Detect which cell encompasses the target text, then output its [x, y] center coordinate. 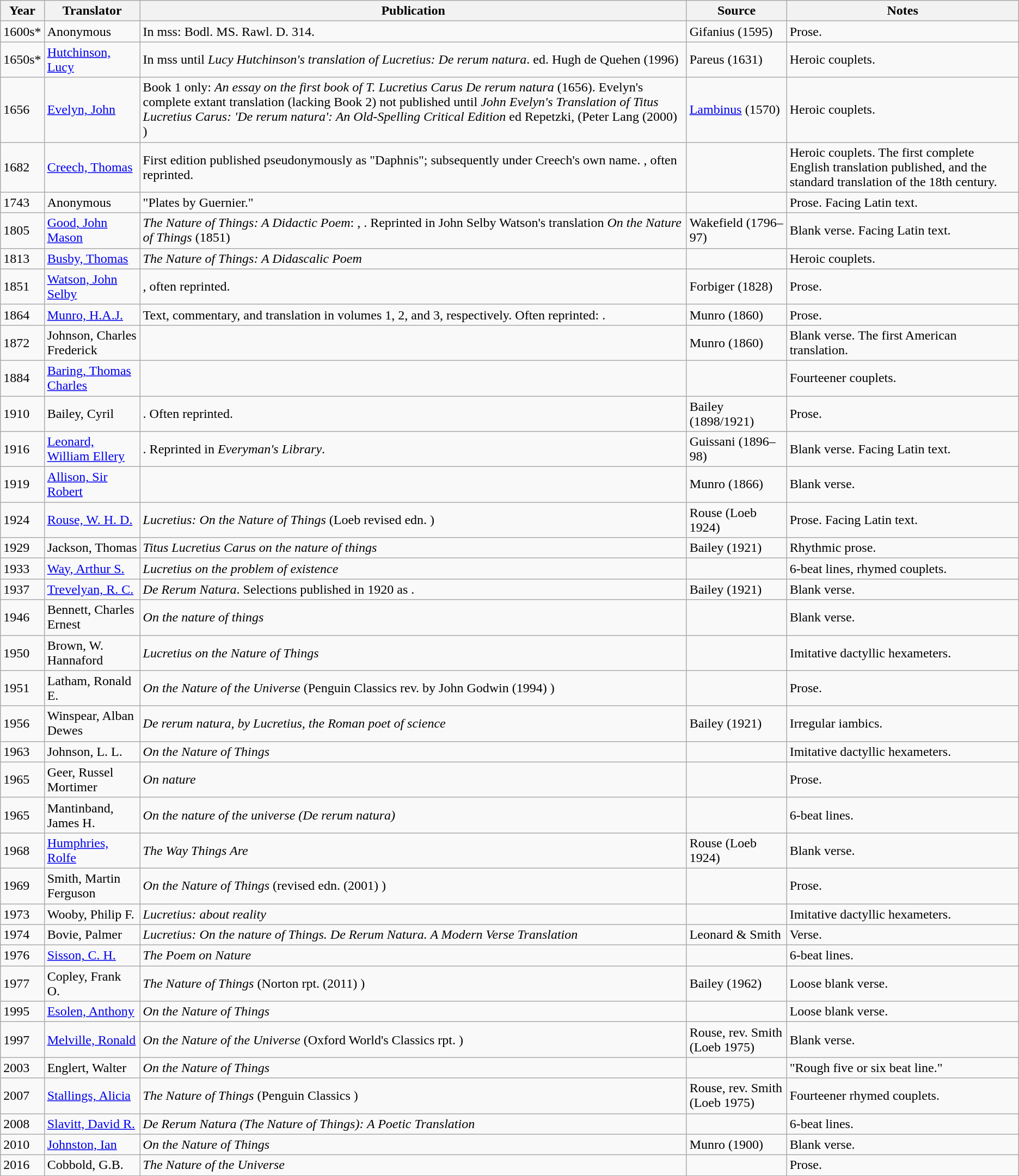
Winspear, Alban Dewes [92, 724]
Blank verse. The first American translation. [903, 343]
Good, John Mason [92, 231]
Guissani (1896–98) [736, 450]
. Reprinted in Everyman's Library. [413, 450]
The Way Things Are [413, 850]
Fourteener couplets. [903, 378]
First edition published pseudonymously as "Daphnis"; subsequently under Creech's own name. , often reprinted. [413, 167]
On the nature of things [413, 617]
Lambinus (1570) [736, 110]
Leonard & Smith [736, 935]
1805 [22, 231]
2007 [22, 1096]
1910 [22, 414]
On the Nature of Things (revised edn. (2001) ) [413, 886]
Stallings, Alicia [92, 1096]
Forbiger (1828) [736, 286]
The Nature of the Universe [413, 1165]
1872 [22, 343]
1864 [22, 315]
Trevelyan, R. C. [92, 589]
1995 [22, 1012]
Leonard, William Ellery [92, 450]
De Rerum Natura (The Nature of Things): A Poetic Translation [413, 1124]
1600s* [22, 32]
Lucretius on the problem of existence [413, 569]
Way, Arthur S. [92, 569]
Bailey, Cyril [92, 414]
Watson, John Selby [92, 286]
Lucretius on the Nature of Things [413, 653]
Brown, W. Hannaford [92, 653]
1956 [22, 724]
Smith, Martin Ferguson [92, 886]
Johnston, Ian [92, 1144]
Bailey (1898/1921) [736, 414]
1919 [22, 484]
2003 [22, 1068]
1933 [22, 569]
Munro, H.A.J. [92, 315]
Johnson, L. L. [92, 752]
, often reprinted. [413, 286]
1951 [22, 688]
1650s* [22, 60]
The Nature of Things: A Didascalic Poem [413, 258]
1968 [22, 850]
Lucretius: about reality [413, 914]
1813 [22, 258]
Rouse, W. H. D. [92, 520]
In mss: Bodl. MS. Rawl. D. 314. [413, 32]
On the Nature of the Universe (Penguin Classics rev. by John Godwin (1994) ) [413, 688]
Hutchinson, Lucy [92, 60]
1743 [22, 202]
Fourteener rhymed couplets. [903, 1096]
Munro (1866) [736, 484]
Englert, Walter [92, 1068]
1916 [22, 450]
1976 [22, 956]
2008 [22, 1124]
Geer, Russel Mortimer [92, 779]
Johnson, Charles Frederick [92, 343]
1924 [22, 520]
Slavitt, David R. [92, 1124]
1963 [22, 752]
1946 [22, 617]
"Rough five or six beat line." [903, 1068]
Baring, Thomas Charles [92, 378]
Busby, Thomas [92, 258]
De rerum natura, by Lucretius, the Roman poet of science [413, 724]
Irregular iambics. [903, 724]
Publication [413, 11]
Lucretius: On the nature of Things. De Rerum Natura. A Modern Verse Translation [413, 935]
Munro (1900) [736, 1144]
The Nature of Things: A Didactic Poem: , . Reprinted in John Selby Watson's translation On the Nature of Things (1851) [413, 231]
1977 [22, 984]
Source [736, 11]
Wooby, Philip F. [92, 914]
Lucretius: On the Nature of Things (Loeb revised edn. ) [413, 520]
The Poem on Nature [413, 956]
Wakefield (1796–97) [736, 231]
Notes [903, 11]
Evelyn, John [92, 110]
Creech, Thomas [92, 167]
Pareus (1631) [736, 60]
Year [22, 11]
Esolen, Anthony [92, 1012]
. Often reprinted. [413, 414]
1851 [22, 286]
1656 [22, 110]
Bennett, Charles Ernest [92, 617]
1682 [22, 167]
Text, commentary, and translation in volumes 1, 2, and 3, respectively. Often reprinted: . [413, 315]
2016 [22, 1165]
De Rerum Natura. Selections published in 1920 as . [413, 589]
Verse. [903, 935]
"Plates by Guernier." [413, 202]
Latham, Ronald E. [92, 688]
The Nature of Things (Norton rpt. (2011) ) [413, 984]
1969 [22, 886]
On nature [413, 779]
1937 [22, 589]
Jackson, Thomas [92, 548]
2010 [22, 1144]
Gifanius (1595) [736, 32]
On the nature of the universe (De rerum natura) [413, 815]
Bailey (1962) [736, 984]
Copley, Frank O. [92, 984]
1974 [22, 935]
Mantinband, James H. [92, 815]
1997 [22, 1039]
1884 [22, 378]
1950 [22, 653]
Rhythmic prose. [903, 548]
Bovie, Palmer [92, 935]
On the Nature of the Universe (Oxford World's Classics rpt. ) [413, 1039]
Sisson, C. H. [92, 956]
Allison, Sir Robert [92, 484]
The Nature of Things (Penguin Classics ) [413, 1096]
Melville, Ronald [92, 1039]
Titus Lucretius Carus on the nature of things [413, 548]
In mss until Lucy Hutchinson's translation of Lucretius: De rerum natura. ed. Hugh de Quehen (1996) [413, 60]
Translator [92, 11]
Humphries, Rolfe [92, 850]
Cobbold, G.B. [92, 1165]
6-beat lines, rhymed couplets. [903, 569]
Heroic couplets. The first complete English translation published, and the standard translation of the 18th century. [903, 167]
1929 [22, 548]
1973 [22, 914]
